Search for the cell housing the specified text and yield its (x, y) center coordinate. 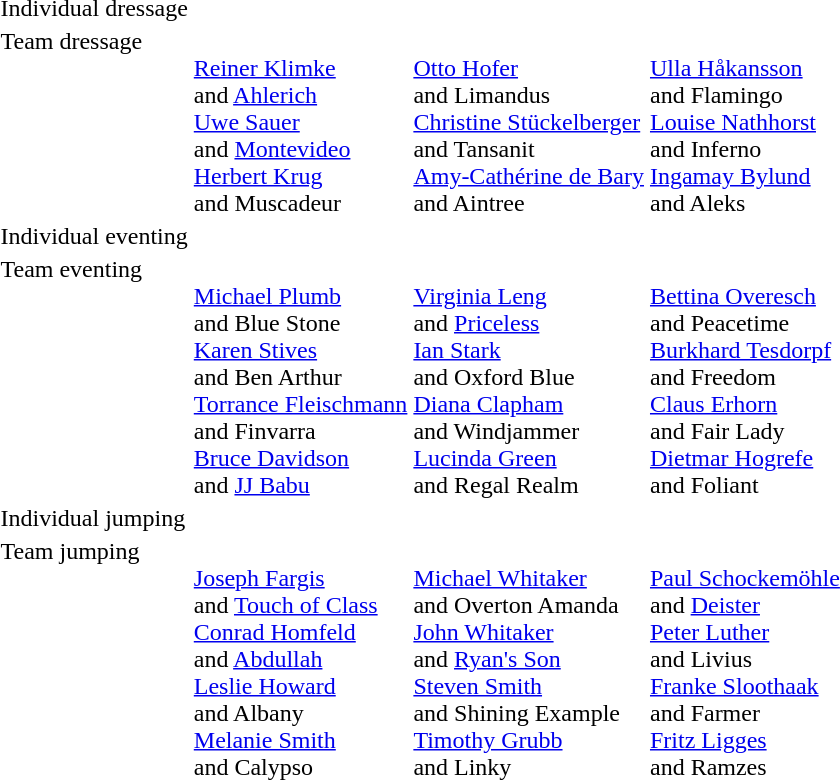
Reiner Klimke and Ahlerich Uwe Sauer and Montevideo Herbert Krug and Muscadeur (300, 122)
Michael Plumb and Blue Stone Karen Stives and Ben Arthur Torrance Fleischmann and Finvarra Bruce Davidson and JJ Babu (300, 377)
Otto Hofer and Limandus Christine Stückelberger and Tansanit Amy-Cathérine de Bary and Aintree (529, 122)
Virginia Leng and Priceless Ian Stark and Oxford Blue Diana Clapham and Windjammer Lucinda Green and Regal Realm (529, 377)
